From the cell containing the given text, extract its center point as (X, Y) coordinate. 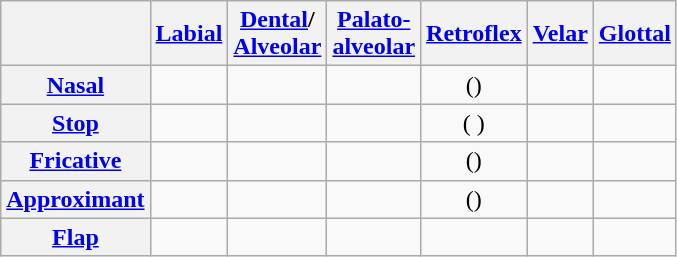
Flap (76, 237)
Retroflex (474, 34)
Nasal (76, 85)
Palato-alveolar (374, 34)
( ) (474, 123)
Approximant (76, 199)
Stop (76, 123)
Labial (189, 34)
Fricative (76, 161)
Dental/Alveolar (278, 34)
Glottal (634, 34)
Velar (560, 34)
